Locate the cell with the specified text and output its [X, Y] center coordinate. 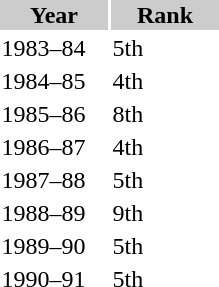
1989–90 [54, 246]
Year [54, 15]
1988–89 [54, 213]
Rank [165, 15]
1983–84 [54, 48]
1986–87 [54, 147]
1985–86 [54, 114]
1984–85 [54, 81]
1987–88 [54, 180]
8th [165, 114]
9th [165, 213]
